For the text-containing cell, return its midpoint in [X, Y] coordinate format. 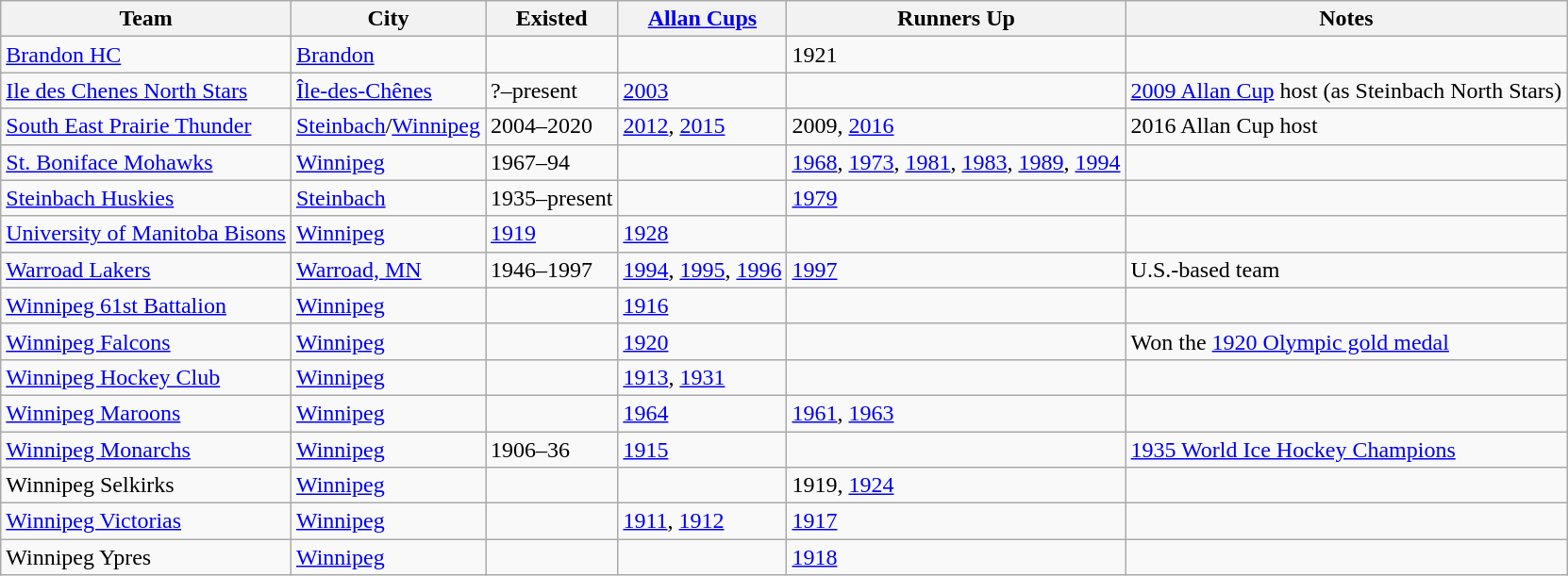
Team [146, 19]
2004–2020 [552, 126]
Runners Up [957, 19]
Steinbach Huskies [146, 198]
Île-des-Chênes [388, 91]
1928 [702, 234]
Winnipeg Selkirks [146, 485]
1997 [957, 270]
1935–present [552, 198]
1935 World Ice Hockey Champions [1346, 450]
Steinbach [388, 198]
1919 [552, 234]
1921 [957, 55]
1916 [702, 305]
Warroad, MN [388, 270]
1979 [957, 198]
Winnipeg Falcons [146, 341]
University of Manitoba Bisons [146, 234]
1967–94 [552, 162]
City [388, 19]
1917 [957, 521]
1964 [702, 413]
St. Boniface Mohawks [146, 162]
U.S.-based team [1346, 270]
1968, 1973, 1981, 1983, 1989, 1994 [957, 162]
1911, 1912 [702, 521]
2016 Allan Cup host [1346, 126]
?–present [552, 91]
2012, 2015 [702, 126]
Winnipeg 61st Battalion [146, 305]
Winnipeg Victorias [146, 521]
Winnipeg Monarchs [146, 450]
Allan Cups [702, 19]
South East Prairie Thunder [146, 126]
1961, 1963 [957, 413]
Brandon [388, 55]
Winnipeg Hockey Club [146, 377]
Ile des Chenes North Stars [146, 91]
1913, 1931 [702, 377]
1919, 1924 [957, 485]
Won the 1920 Olympic gold medal [1346, 341]
1946–1997 [552, 270]
1994, 1995, 1996 [702, 270]
2003 [702, 91]
2009, 2016 [957, 126]
Brandon HC [146, 55]
1918 [957, 557]
Steinbach/Winnipeg [388, 126]
Notes [1346, 19]
Warroad Lakers [146, 270]
Winnipeg Maroons [146, 413]
1906–36 [552, 450]
Winnipeg Ypres [146, 557]
1915 [702, 450]
Existed [552, 19]
1920 [702, 341]
2009 Allan Cup host (as Steinbach North Stars) [1346, 91]
